Pinpoint the cell where the given text exists, returning its (X, Y) midpoint coordinate. 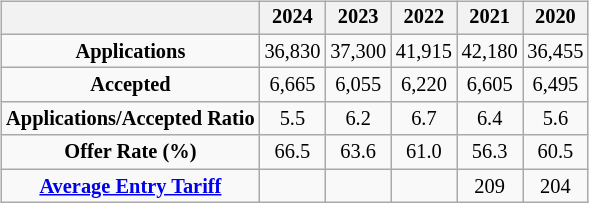
56.3 (490, 152)
6,665 (293, 85)
42,180 (490, 51)
204 (556, 186)
5.6 (556, 119)
37,300 (358, 51)
Applications (130, 51)
Applications/Accepted Ratio (130, 119)
Average Entry Tariff (130, 186)
36,455 (556, 51)
2021 (490, 18)
6,055 (358, 85)
6,495 (556, 85)
61.0 (424, 152)
6.2 (358, 119)
2022 (424, 18)
Accepted (130, 85)
2024 (293, 18)
6.4 (490, 119)
6,605 (490, 85)
6,220 (424, 85)
5.5 (293, 119)
41,915 (424, 51)
6.7 (424, 119)
63.6 (358, 152)
Offer Rate (%) (130, 152)
66.5 (293, 152)
209 (490, 186)
2023 (358, 18)
60.5 (556, 152)
2020 (556, 18)
36,830 (293, 51)
